Output the (x, y) coordinate of the center of the cell containing the given text.  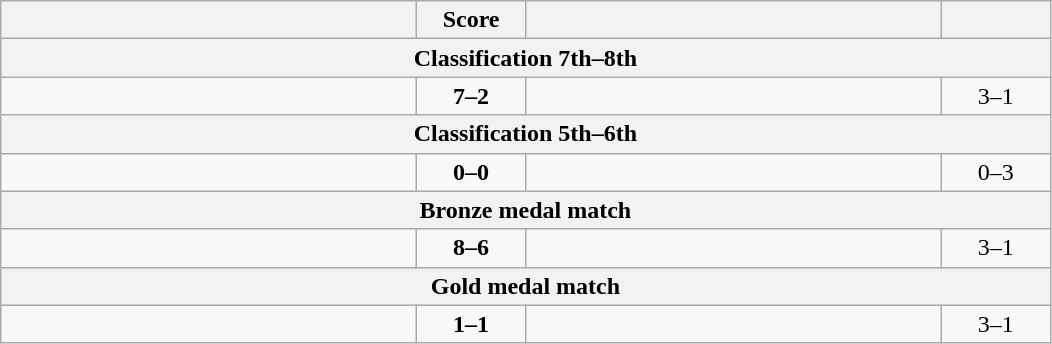
7–2 (472, 96)
Score (472, 20)
8–6 (472, 248)
0–0 (472, 172)
Bronze medal match (526, 210)
0–3 (996, 172)
Classification 7th–8th (526, 58)
Gold medal match (526, 286)
1–1 (472, 324)
Classification 5th–6th (526, 134)
